Determine the [x, y] coordinate at the center of the cell enclosing the given text.  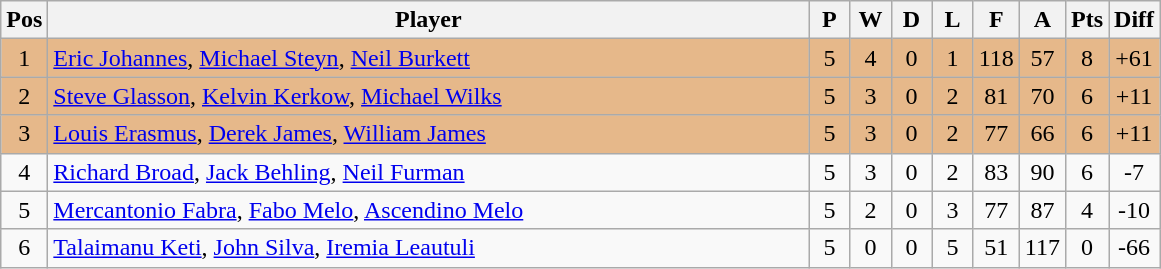
-66 [1134, 248]
57 [1042, 58]
Steve Glasson, Kelvin Kerkow, Michael Wilks [428, 96]
117 [1042, 248]
Player [428, 20]
118 [996, 58]
81 [996, 96]
Pts [1086, 20]
51 [996, 248]
Diff [1134, 20]
8 [1086, 58]
Talaimanu Keti, John Silva, Iremia Leautuli [428, 248]
83 [996, 172]
66 [1042, 134]
-10 [1134, 210]
Richard Broad, Jack Behling, Neil Furman [428, 172]
90 [1042, 172]
Louis Erasmus, Derek James, William James [428, 134]
+61 [1134, 58]
Mercantonio Fabra, Fabo Melo, Ascendino Melo [428, 210]
W [870, 20]
70 [1042, 96]
D [912, 20]
Pos [24, 20]
L [952, 20]
P [830, 20]
Eric Johannes, Michael Steyn, Neil Burkett [428, 58]
-7 [1134, 172]
F [996, 20]
87 [1042, 210]
A [1042, 20]
